Provide the (x, y) coordinate of the cell's center where the given text is located.  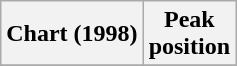
Chart (1998) (72, 34)
Peakposition (189, 34)
